Determine the [x, y] coordinate at the center of the cell enclosing the given text.  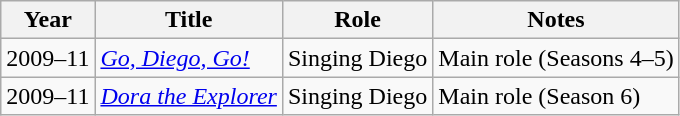
Title [188, 20]
Main role (Season 6) [556, 96]
Role [357, 20]
Go, Diego, Go! [188, 58]
Dora the Explorer [188, 96]
Year [48, 20]
Main role (Seasons 4–5) [556, 58]
Notes [556, 20]
